Return the [X, Y] coordinate for the center point of the cell that contains the specified text.  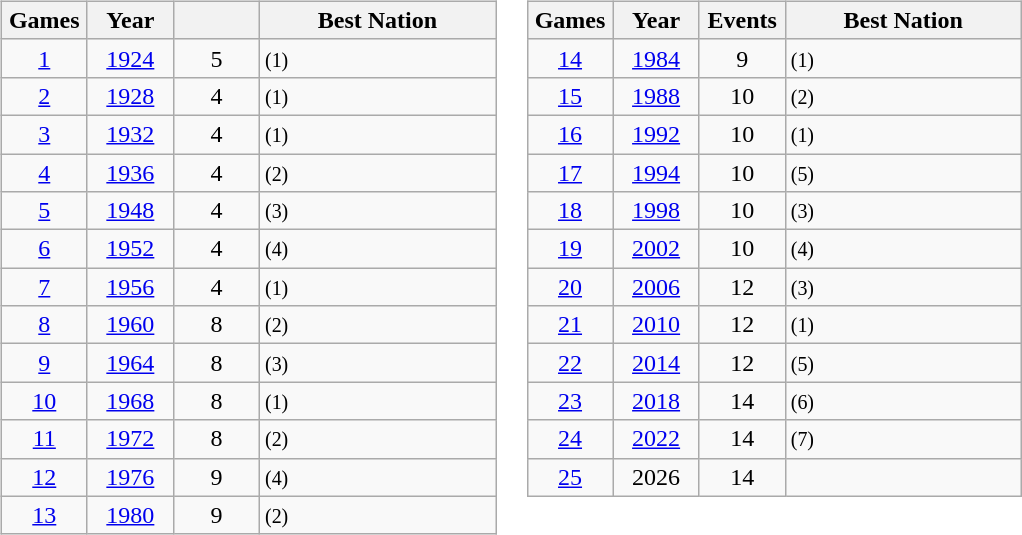
2010 [656, 325]
11 [44, 439]
16 [570, 134]
13 [44, 515]
1960 [130, 325]
2014 [656, 363]
1998 [656, 211]
15 [570, 96]
1928 [130, 96]
2002 [656, 249]
1956 [130, 287]
1952 [130, 249]
2026 [656, 477]
18 [570, 211]
1968 [130, 401]
2022 [656, 439]
21 [570, 325]
1988 [656, 96]
19 [570, 249]
1936 [130, 173]
(7) [903, 439]
1972 [130, 439]
1948 [130, 211]
1994 [656, 173]
1932 [130, 134]
2018 [656, 401]
2006 [656, 287]
24 [570, 439]
1 [44, 58]
23 [570, 401]
(6) [903, 401]
20 [570, 287]
2 [44, 96]
6 [44, 249]
1980 [130, 515]
1992 [656, 134]
1964 [130, 363]
1976 [130, 477]
25 [570, 477]
1984 [656, 58]
7 [44, 287]
17 [570, 173]
Events [742, 20]
22 [570, 363]
1924 [130, 58]
3 [44, 134]
